From the cell containing the given text, extract its center point as [x, y] coordinate. 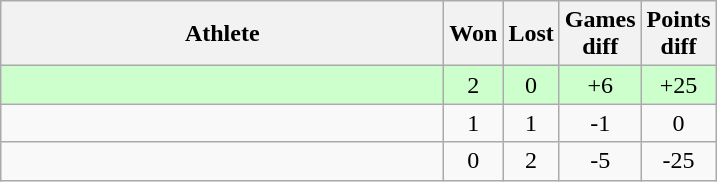
-25 [678, 161]
Lost [531, 34]
+6 [600, 85]
Won [474, 34]
-5 [600, 161]
Gamesdiff [600, 34]
Pointsdiff [678, 34]
-1 [600, 123]
Athlete [222, 34]
+25 [678, 85]
